Return [x, y] of the center of cell containing provided text 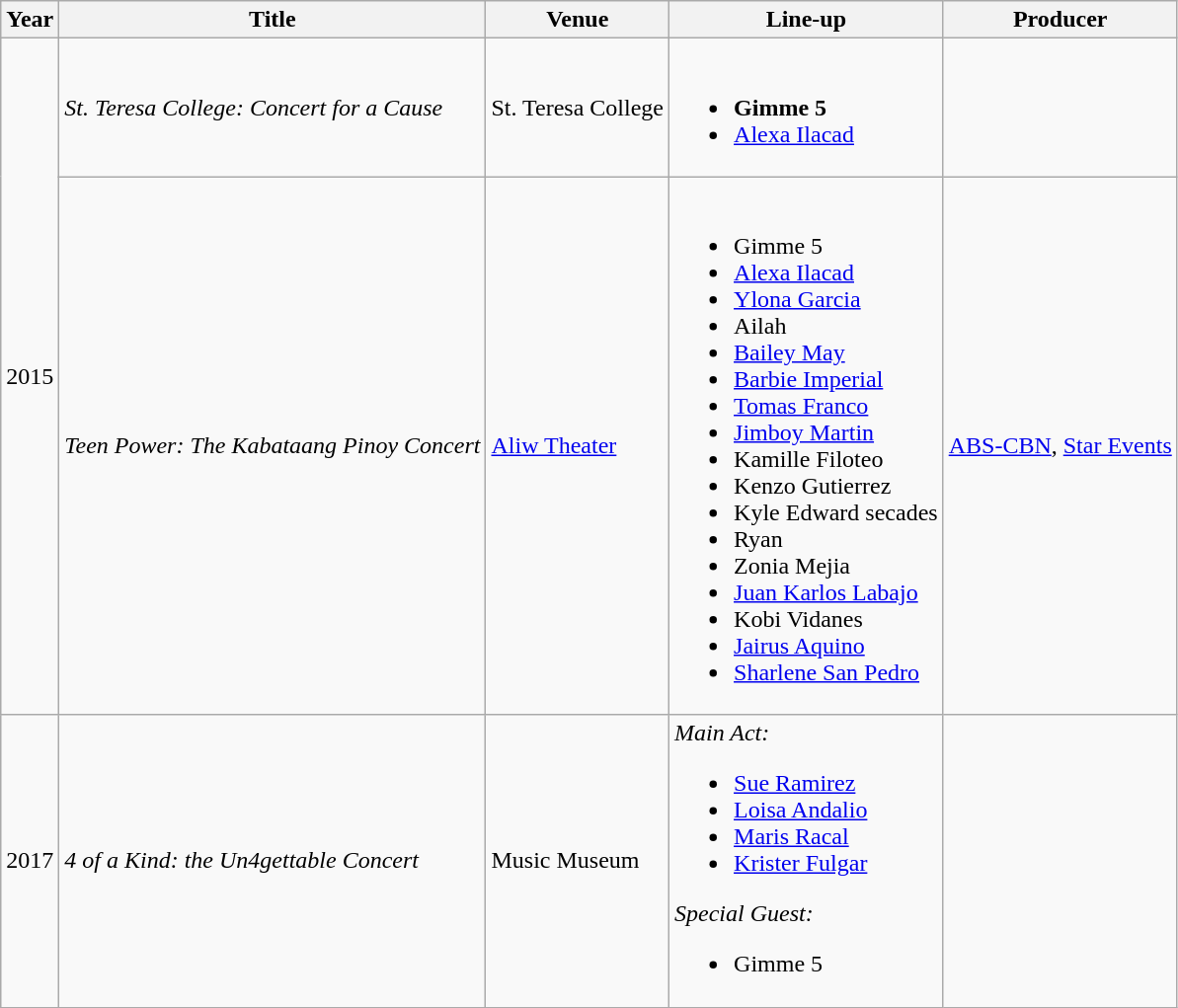
St. Teresa College [578, 108]
Title [273, 20]
4 of a Kind: the Un4gettable Concert [273, 861]
2015 [30, 377]
2017 [30, 861]
Producer [1060, 20]
Venue [578, 20]
St. Teresa College: Concert for a Cause [273, 108]
Year [30, 20]
Line-up [807, 20]
Main Act:Sue RamirezLoisa AndalioMaris RacalKrister FulgarSpecial Guest:Gimme 5 [807, 861]
Aliw Theater [578, 446]
Gimme 5Alexa Ilacad [807, 108]
Teen Power: The Kabataang Pinoy Concert [273, 446]
ABS-CBN, Star Events [1060, 446]
Music Museum [578, 861]
